Detect which cell encompasses the target text, then output its [x, y] center coordinate. 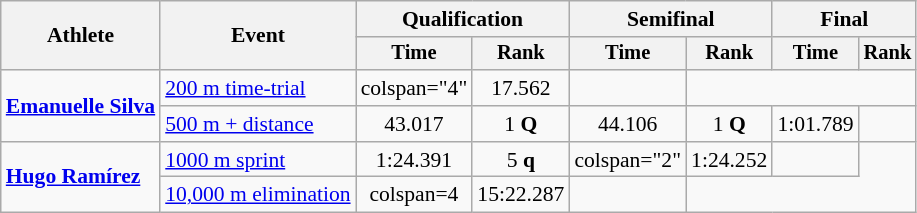
Event [258, 36]
1:24.252 [729, 160]
15:22.287 [520, 195]
Emanuelle Silva [80, 106]
Final [844, 19]
44.106 [628, 124]
Hugo Ramírez [80, 178]
200 m time-trial [258, 88]
Athlete [80, 36]
43.017 [414, 124]
Qualification [463, 19]
colspan="2" [628, 160]
17.562 [520, 88]
10,000 m elimination [258, 195]
1:01.789 [815, 124]
5 q [520, 160]
colspan="4" [414, 88]
Semifinal [670, 19]
1000 m sprint [258, 160]
500 m + distance [258, 124]
colspan=4 [414, 195]
1:24.391 [414, 160]
